Return [x, y] of the center of cell containing provided text 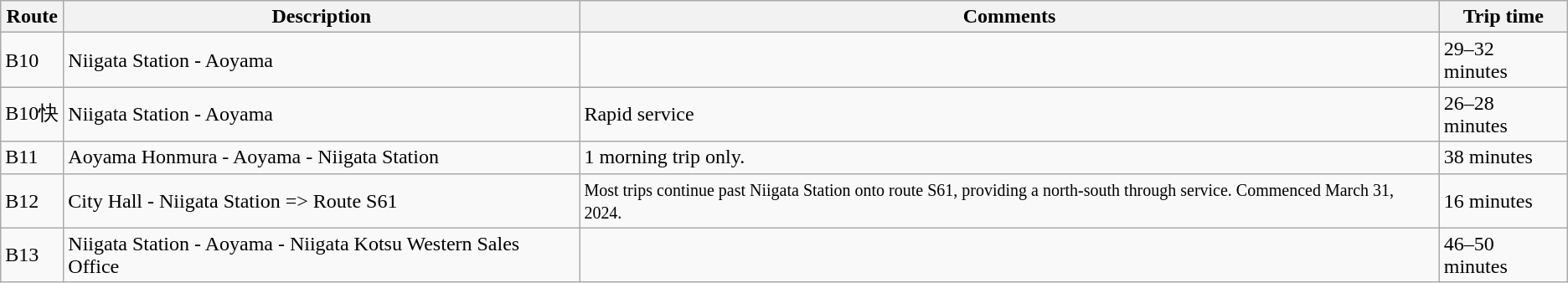
B11 [32, 157]
26–28 minutes [1503, 114]
B13 [32, 255]
B12 [32, 201]
Aoyama Honmura - Aoyama - Niigata Station [322, 157]
Trip time [1503, 17]
Route [32, 17]
B10快 [32, 114]
1 morning trip only. [1009, 157]
46–50 minutes [1503, 255]
Comments [1009, 17]
Niigata Station - Aoyama - Niigata Kotsu Western Sales Office [322, 255]
Description [322, 17]
Rapid service [1009, 114]
16 minutes [1503, 201]
Most trips continue past Niigata Station onto route S61, providing a north-south through service. Commenced March 31, 2024. [1009, 201]
38 minutes [1503, 157]
B10 [32, 60]
29–32 minutes [1503, 60]
City Hall - Niigata Station => Route S61 [322, 201]
